Search for the cell housing the specified text and yield its (x, y) center coordinate. 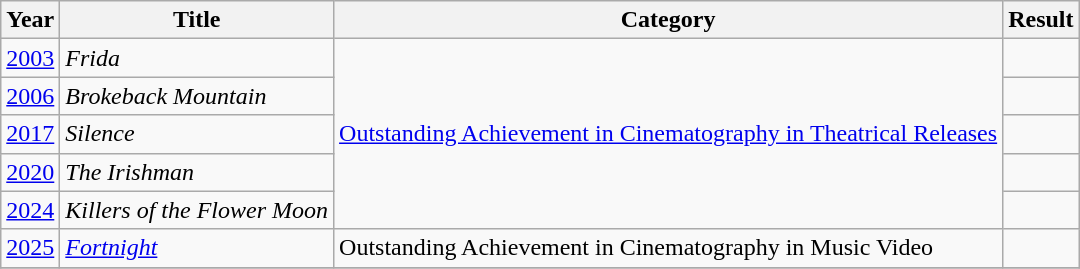
2025 (30, 248)
Outstanding Achievement in Cinematography in Music Video (668, 248)
2006 (30, 96)
Brokeback Mountain (197, 96)
Category (668, 20)
Outstanding Achievement in Cinematography in Theatrical Releases (668, 134)
Result (1041, 20)
2003 (30, 58)
2024 (30, 210)
Year (30, 20)
Title (197, 20)
Fortnight (197, 248)
Killers of the Flower Moon (197, 210)
Frida (197, 58)
The Irishman (197, 172)
2017 (30, 134)
Silence (197, 134)
2020 (30, 172)
